Pinpoint the cell where the given text exists, returning its (x, y) midpoint coordinate. 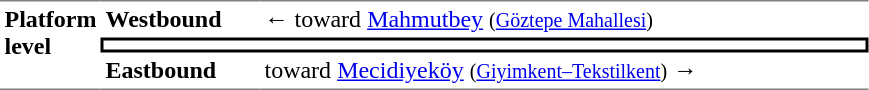
toward Mecidiyeköy (Giyimkent–Tekstilkent) → (564, 71)
Eastbound (180, 71)
← toward Mahmutbey (Göztepe Mahallesi) (564, 19)
Platform level (50, 45)
Westbound (180, 19)
